Scan for the cell matching the given text and deliver its (X, Y) coordinate at center. 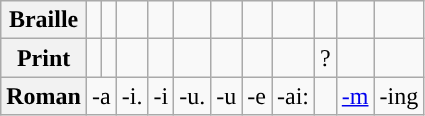
-u (226, 96)
-ai: (294, 96)
-a (101, 96)
-i (161, 96)
Roman (44, 96)
-e (257, 96)
-m (355, 96)
-i. (132, 96)
Braille (44, 20)
-u. (192, 96)
-ing (399, 96)
? (326, 58)
Print (44, 58)
